Search for the cell housing the specified text and yield its [x, y] center coordinate. 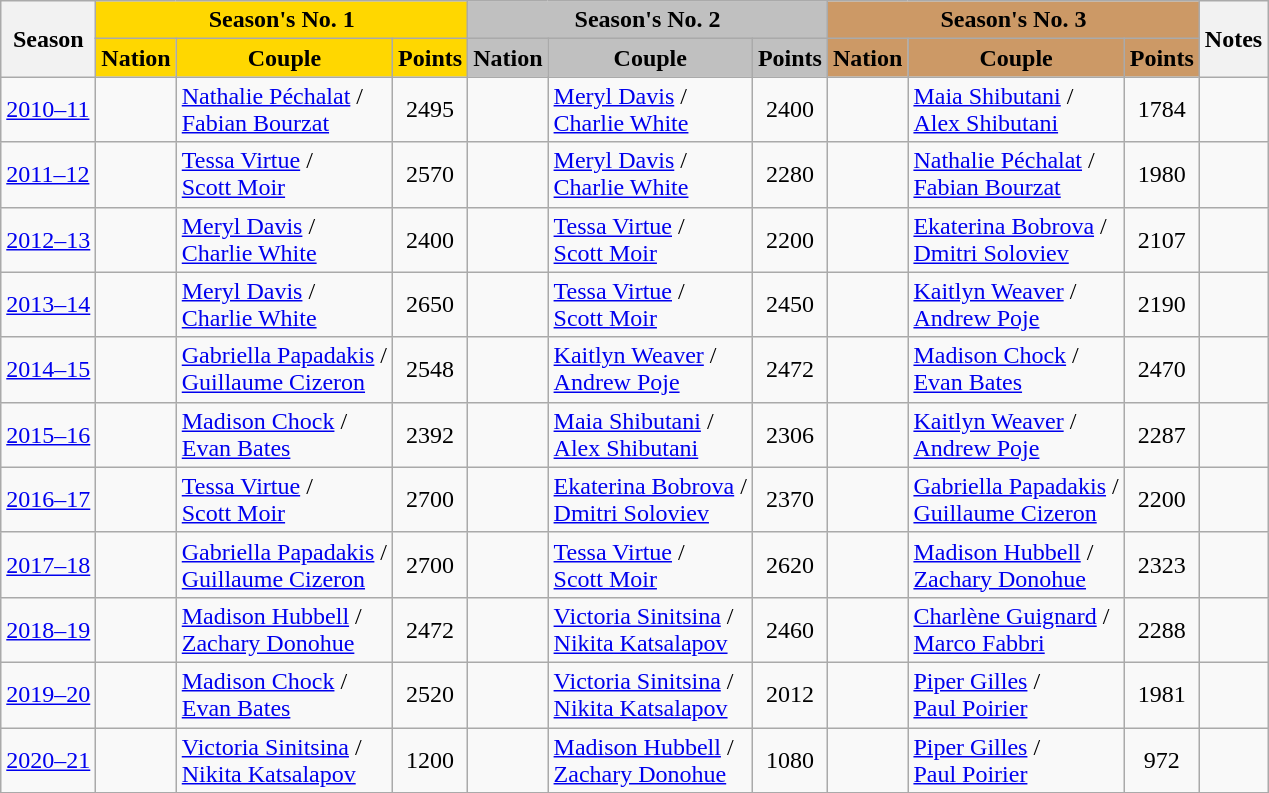
2014–15 [48, 370]
1981 [1162, 694]
2495 [430, 110]
2017–18 [48, 564]
2107 [1162, 240]
2470 [1162, 370]
2010–11 [48, 110]
2450 [790, 304]
2013–14 [48, 304]
2190 [1162, 304]
2306 [790, 434]
Season's No. 3 [1013, 20]
Charlène Guignard /Marco Fabbri [1016, 630]
1200 [430, 760]
2280 [790, 174]
2012–13 [48, 240]
2620 [790, 564]
2323 [1162, 564]
2370 [790, 500]
2392 [430, 434]
Season's No. 1 [282, 20]
2288 [1162, 630]
Season [48, 39]
2548 [430, 370]
2287 [1162, 434]
Season's No. 2 [648, 20]
2018–19 [48, 630]
2011–12 [48, 174]
2019–20 [48, 694]
972 [1162, 760]
2016–17 [48, 500]
2020–21 [48, 760]
2520 [430, 694]
2460 [790, 630]
2012 [790, 694]
1784 [1162, 110]
1980 [1162, 174]
2650 [430, 304]
2570 [430, 174]
Notes [1233, 39]
1080 [790, 760]
2015–16 [48, 434]
